Determine the [X, Y] coordinate at the center of the cell enclosing the given text.  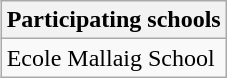
Ecole Mallaig School [114, 58]
Participating schools [114, 20]
